Find where the given text appears and provide that cell's center as (x, y) coordinate. 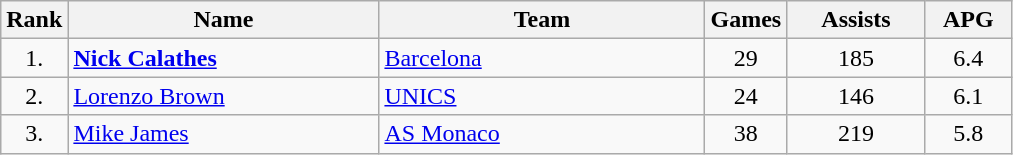
Name (224, 20)
5.8 (968, 134)
UNICS (542, 96)
219 (856, 134)
Barcelona (542, 58)
AS Monaco (542, 134)
6.1 (968, 96)
Games (746, 20)
6.4 (968, 58)
Rank (34, 20)
Nick Calathes (224, 58)
Mike James (224, 134)
24 (746, 96)
29 (746, 58)
APG (968, 20)
146 (856, 96)
1. (34, 58)
2. (34, 96)
38 (746, 134)
185 (856, 58)
Team (542, 20)
Assists (856, 20)
3. (34, 134)
Lorenzo Brown (224, 96)
